Find where the given text appears and provide that cell's center as (x, y) coordinate. 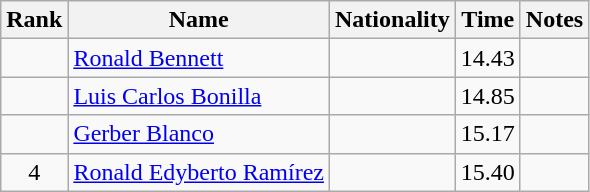
Rank (34, 20)
Ronald Bennett (199, 58)
Name (199, 20)
Luis Carlos Bonilla (199, 96)
14.43 (488, 58)
Nationality (393, 20)
15.40 (488, 172)
Notes (554, 20)
Ronald Edyberto Ramírez (199, 172)
4 (34, 172)
Time (488, 20)
15.17 (488, 134)
14.85 (488, 96)
Gerber Blanco (199, 134)
